Extract the [x, y] coordinate from the center of the cell holding the provided text.  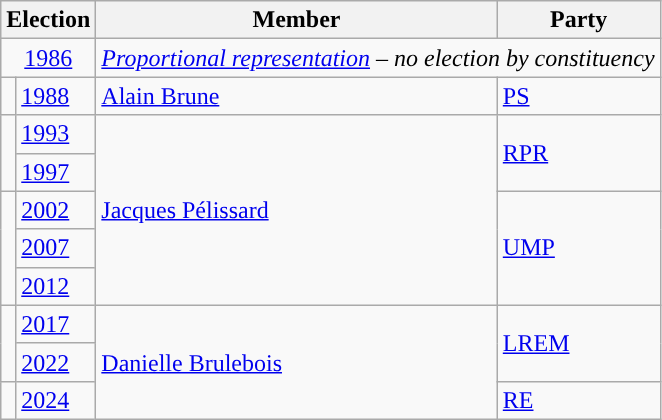
2017 [56, 324]
LREM [578, 343]
Party [578, 20]
Danielle Brulebois [296, 362]
2002 [56, 210]
Election [48, 20]
1997 [56, 172]
2012 [56, 286]
2007 [56, 248]
PS [578, 96]
2024 [56, 400]
Jacques Pélissard [296, 210]
Proportional representation – no election by constituency [378, 58]
Alain Brune [296, 96]
2022 [56, 362]
Member [296, 20]
RE [578, 400]
1986 [48, 58]
1993 [56, 134]
1988 [56, 96]
RPR [578, 153]
UMP [578, 248]
